Provide the (x, y) coordinate of the cell's center where the given text is located.  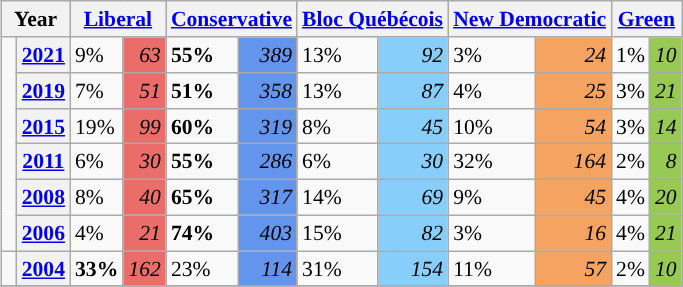
2011 (44, 162)
2004 (44, 269)
87 (413, 91)
23% (202, 269)
25 (574, 91)
Green (646, 19)
60% (202, 126)
51% (202, 91)
Bloc Québécois (372, 19)
8 (666, 162)
319 (268, 126)
24 (574, 55)
7% (96, 91)
65% (202, 197)
20 (666, 197)
16 (574, 233)
11% (492, 269)
154 (413, 269)
32% (492, 162)
63 (144, 55)
286 (268, 162)
Year (36, 19)
19% (96, 126)
2021 (44, 55)
51 (144, 91)
2006 (44, 233)
403 (268, 233)
358 (268, 91)
1% (630, 55)
15% (338, 233)
14% (338, 197)
82 (413, 233)
2008 (44, 197)
54 (574, 126)
10% (492, 126)
Conservative (232, 19)
2019 (44, 91)
New Democratic (530, 19)
31% (338, 269)
92 (413, 55)
164 (574, 162)
40 (144, 197)
389 (268, 55)
69 (413, 197)
2015 (44, 126)
57 (574, 269)
33% (96, 269)
74% (202, 233)
99 (144, 126)
14 (666, 126)
114 (268, 269)
162 (144, 269)
Liberal (118, 19)
317 (268, 197)
